Extract the [x, y] coordinate from the center of the cell holding the provided text.  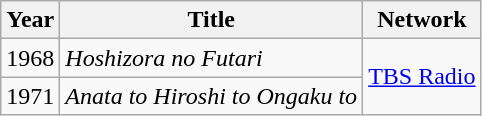
TBS Radio [422, 77]
Hoshizora no Futari [212, 58]
1968 [30, 58]
Title [212, 20]
Anata to Hiroshi to Ongaku to [212, 96]
Year [30, 20]
1971 [30, 96]
Network [422, 20]
